Extract the (X, Y) coordinate from the center of the cell holding the provided text.  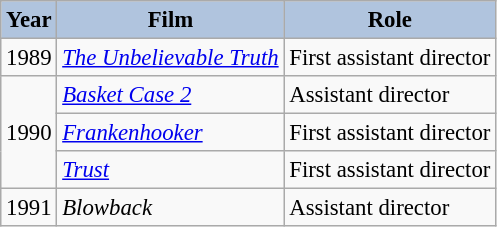
Frankenhooker (170, 133)
Trust (170, 170)
Basket Case 2 (170, 95)
1990 (29, 132)
The Unbelievable Truth (170, 58)
Role (390, 20)
1991 (29, 208)
Film (170, 20)
1989 (29, 58)
Blowback (170, 208)
Year (29, 20)
